Pinpoint the cell where the given text exists, returning its [x, y] midpoint coordinate. 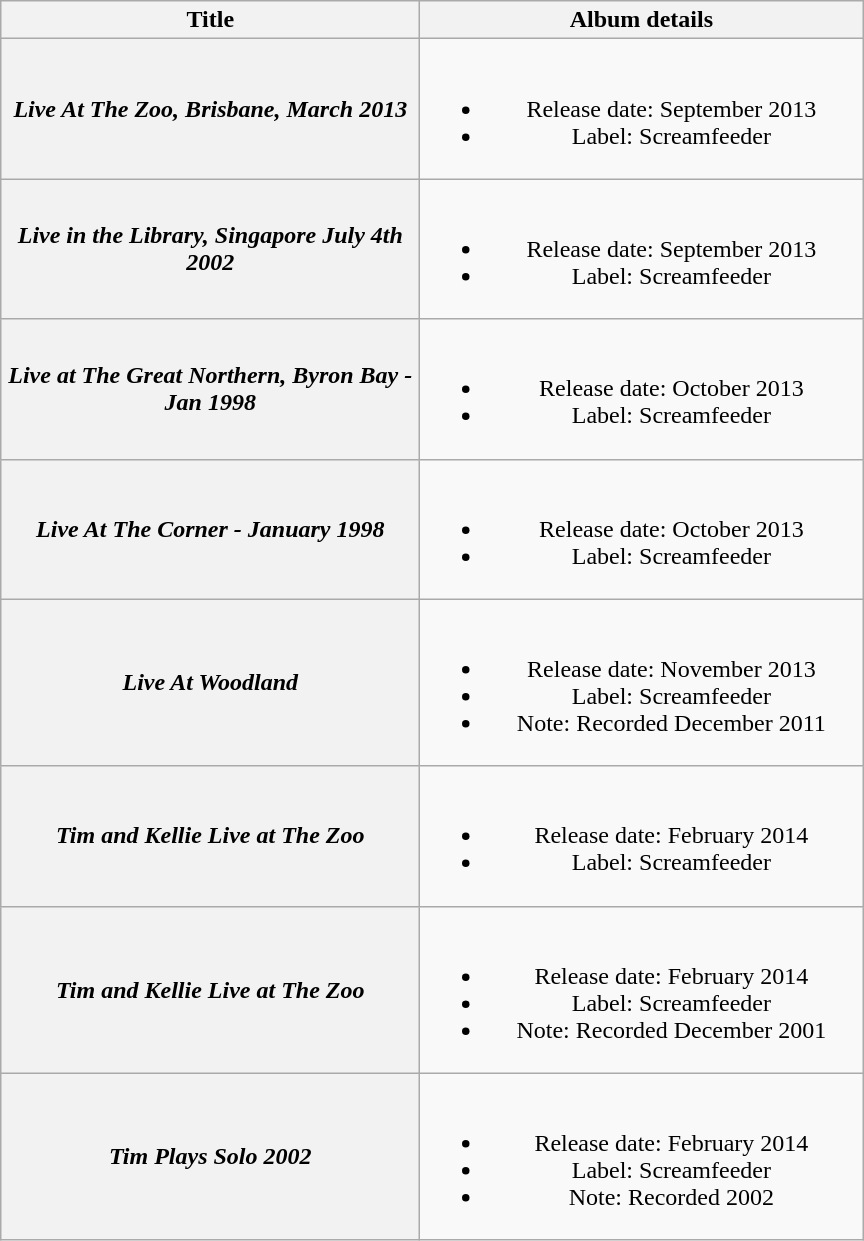
Release date: February 2014Label: ScreamfeederNote: Recorded December 2001 [642, 990]
Album details [642, 20]
Tim Plays Solo 2002 [210, 1156]
Title [210, 20]
Live at The Great Northern, Byron Bay - Jan 1998 [210, 389]
Release date: November 2013Label: ScreamfeederNote: Recorded December 2011 [642, 682]
Live in the Library, Singapore July 4th 2002 [210, 249]
Release date: February 2014Label: ScreamfeederNote: Recorded 2002 [642, 1156]
Release date: February 2014Label: Screamfeeder [642, 836]
Live At Woodland [210, 682]
Live At The Corner - January 1998 [210, 529]
Live At The Zoo, Brisbane, March 2013 [210, 109]
